Capture the cell that displays the provided text and extract its (X, Y) central coordinate. 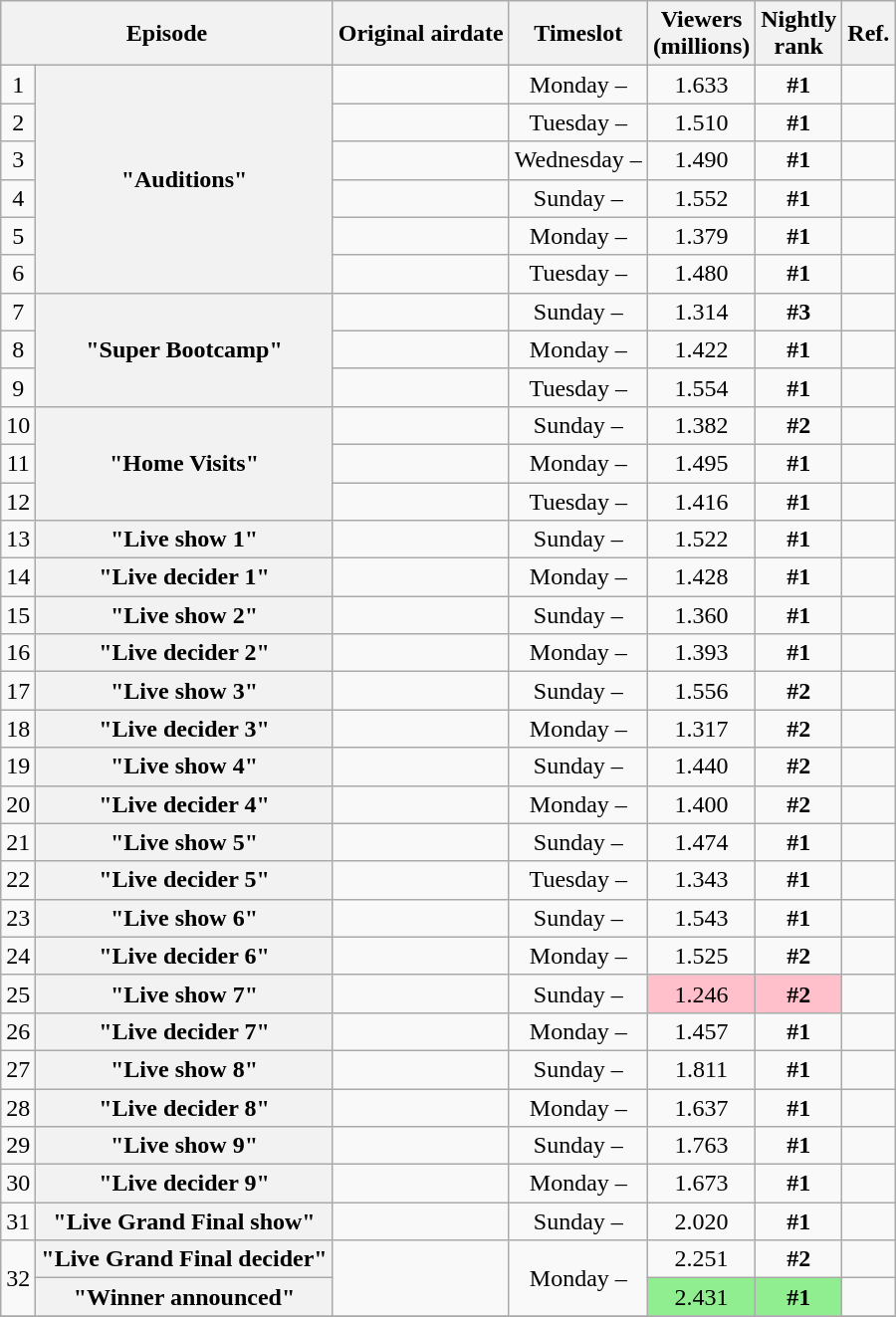
24 (18, 956)
1.428 (701, 577)
"Live decider 5" (184, 880)
1.393 (701, 653)
Nightlyrank (798, 34)
1.317 (701, 729)
26 (18, 1031)
1.763 (701, 1146)
8 (18, 349)
18 (18, 729)
22 (18, 880)
1.400 (701, 804)
9 (18, 387)
Episode (167, 34)
"Live show 6" (184, 918)
"Live Grand Final decider" (184, 1259)
"Super Bootcamp" (184, 349)
11 (18, 463)
7 (18, 312)
1.416 (701, 501)
19 (18, 767)
"Live show 4" (184, 767)
1.490 (701, 160)
1.637 (701, 1108)
"Live decider 8" (184, 1108)
1.379 (701, 236)
21 (18, 842)
"Live decider 1" (184, 577)
15 (18, 615)
1.543 (701, 918)
17 (18, 691)
2.020 (701, 1221)
29 (18, 1146)
"Live decider 7" (184, 1031)
1.474 (701, 842)
31 (18, 1221)
20 (18, 804)
32 (18, 1278)
1.343 (701, 880)
"Live decider 3" (184, 729)
1.422 (701, 349)
1.554 (701, 387)
"Live decider 9" (184, 1184)
5 (18, 236)
13 (18, 540)
1.552 (701, 198)
"Auditions" (184, 179)
1.246 (701, 993)
1 (18, 85)
2.251 (701, 1259)
1.360 (701, 615)
"Live decider 6" (184, 956)
3 (18, 160)
1.556 (701, 691)
"Live decider 4" (184, 804)
2.431 (701, 1297)
1.510 (701, 122)
28 (18, 1108)
16 (18, 653)
Timeslot (577, 34)
"Live show 7" (184, 993)
23 (18, 918)
"Live show 5" (184, 842)
1.495 (701, 463)
2 (18, 122)
Viewers(millions) (701, 34)
1.633 (701, 85)
10 (18, 425)
"Winner announced" (184, 1297)
"Live show 8" (184, 1069)
1.525 (701, 956)
"Live Grand Final show" (184, 1221)
1.673 (701, 1184)
4 (18, 198)
#3 (798, 312)
"Live decider 2" (184, 653)
30 (18, 1184)
27 (18, 1069)
1.480 (701, 274)
12 (18, 501)
Ref. (868, 34)
14 (18, 577)
25 (18, 993)
Wednesday – (577, 160)
1.314 (701, 312)
"Live show 1" (184, 540)
"Live show 9" (184, 1146)
"Live show 2" (184, 615)
"Home Visits" (184, 463)
1.440 (701, 767)
6 (18, 274)
1.522 (701, 540)
"Live show 3" (184, 691)
1.811 (701, 1069)
Original airdate (420, 34)
1.382 (701, 425)
1.457 (701, 1031)
